Determine the [x, y] coordinate at the center of the cell enclosing the given text.  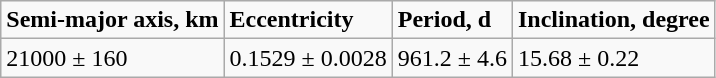
961.2 ± 4.6 [452, 58]
Inclination, degree [614, 20]
Period, d [452, 20]
21000 ± 160 [112, 58]
Eccentricity [308, 20]
15.68 ± 0.22 [614, 58]
Semi-major axis, km [112, 20]
0.1529 ± 0.0028 [308, 58]
